Determine the [x, y] coordinate at the center of the cell enclosing the given text.  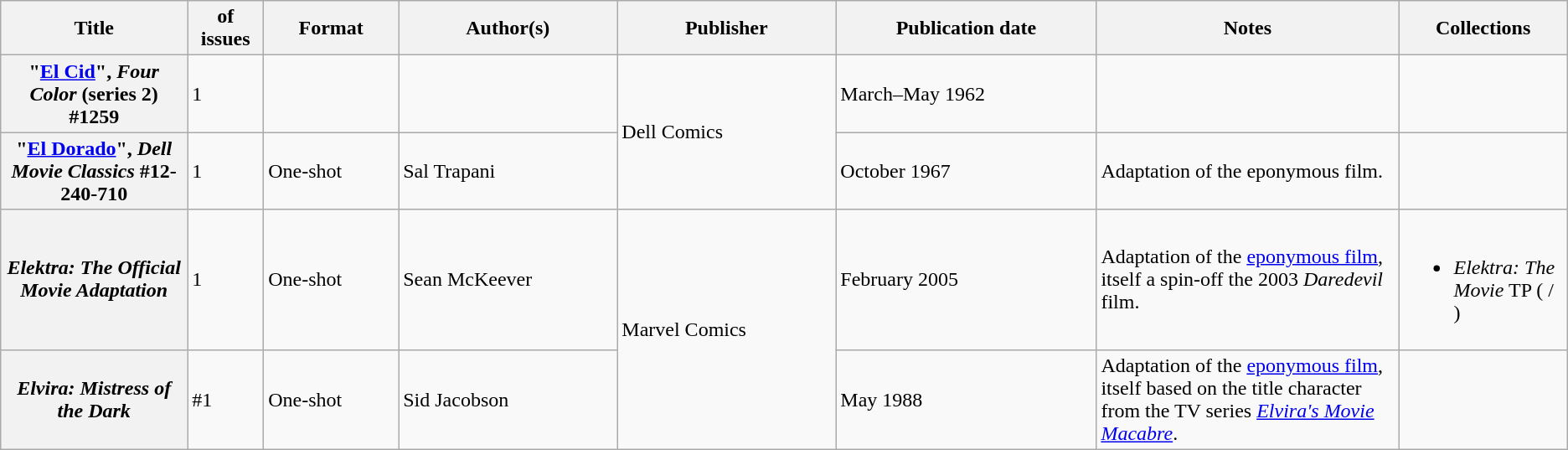
"El Dorado", Dell Movie Classics #12-240-710 [94, 171]
Adaptation of the eponymous film. [1248, 171]
Dell Comics [727, 132]
Notes [1248, 28]
Sid Jacobson [508, 399]
Sal Trapani [508, 171]
March–May 1962 [967, 94]
Marvel Comics [727, 329]
Adaptation of the eponymous film, itself based on the title character from the TV series Elvira's Movie Macabre. [1248, 399]
Title [94, 28]
October 1967 [967, 171]
Collections [1483, 28]
Elvira: Mistress of the Dark [94, 399]
May 1988 [967, 399]
Publisher [727, 28]
Elektra: The Movie TP ( / ) [1483, 280]
Format [332, 28]
February 2005 [967, 280]
"El Cid", Four Color (series 2) #1259 [94, 94]
#1 [226, 399]
Publication date [967, 28]
of issues [226, 28]
Elektra: The Official Movie Adaptation [94, 280]
Sean McKeever [508, 280]
Author(s) [508, 28]
Adaptation of the eponymous film, itself a spin-off the 2003 Daredevil film. [1248, 280]
